Determine the [X, Y] coordinate at the center of the cell enclosing the given text.  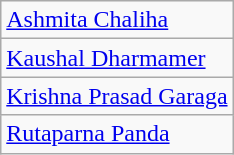
Ashmita Chaliha [117, 20]
Kaushal Dharmamer [117, 58]
Krishna Prasad Garaga [117, 96]
Rutaparna Panda [117, 134]
